Return (X, Y) of the center of cell containing provided text 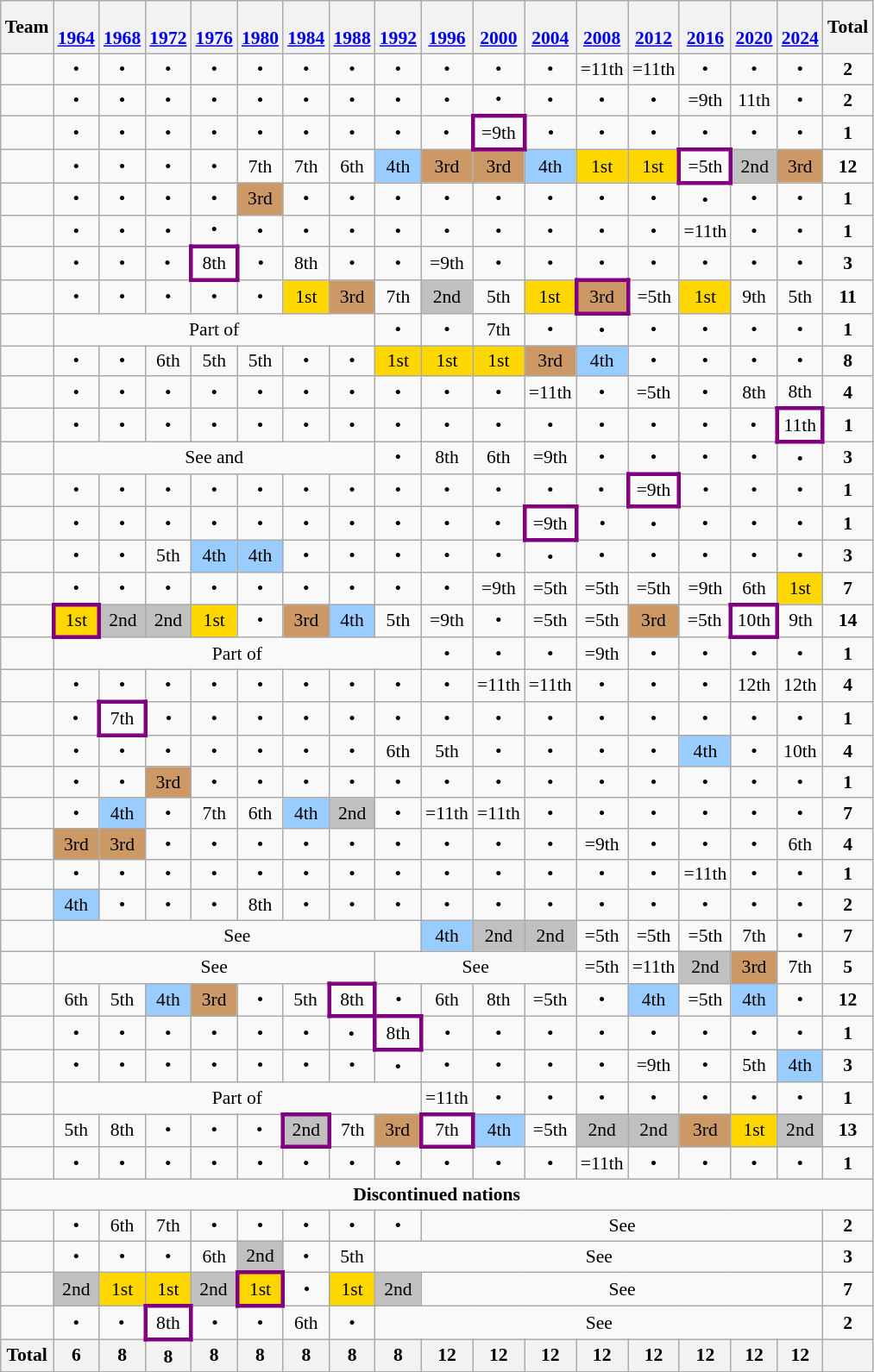
1992 (399, 28)
1976 (214, 28)
2016 (705, 28)
2024 (801, 28)
14 (847, 621)
2008 (602, 28)
1972 (167, 28)
1996 (447, 28)
1968 (123, 28)
2004 (550, 28)
1988 (352, 28)
1964 (76, 28)
2000 (499, 28)
13 (847, 1131)
6 (76, 1356)
2012 (654, 28)
11 (847, 297)
1980 (261, 28)
See and (214, 457)
2020 (754, 28)
Discontinued nations (437, 1195)
Team (28, 28)
1984 (305, 28)
5 (847, 968)
